Capture the cell that displays the provided text and extract its [x, y] central coordinate. 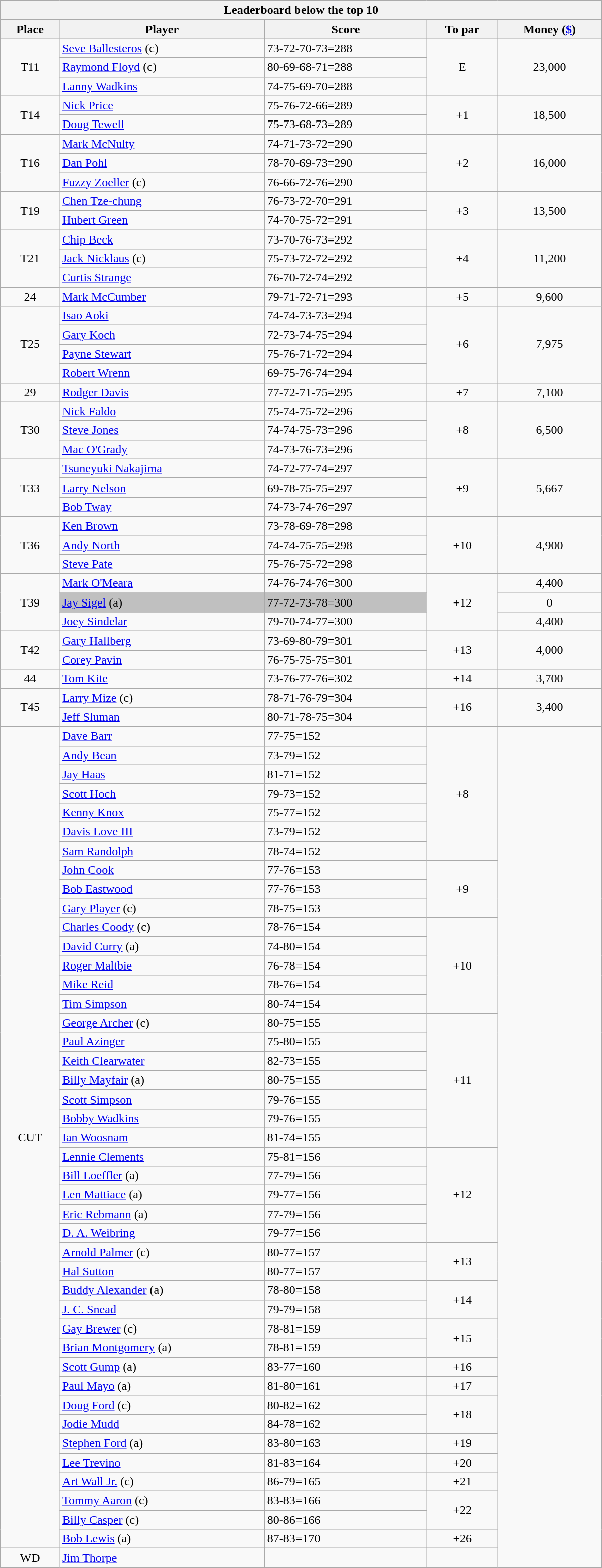
E [463, 67]
+6 [463, 344]
74-72-77-74=297 [345, 468]
Curtis Strange [162, 278]
75-76-75-72=298 [345, 564]
T16 [30, 163]
Stephen Ford (a) [162, 1443]
Art Wall Jr. (c) [162, 1482]
Lanny Wadkins [162, 86]
69-78-75-75=297 [345, 488]
80-74=154 [345, 1004]
Leaderboard below the top 10 [301, 10]
Dave Barr [162, 736]
75-80=155 [345, 1042]
76-75-75-75=301 [345, 660]
Len Mattiace (a) [162, 1195]
Tim Simpson [162, 1004]
John Cook [162, 870]
Brian Montgomery (a) [162, 1348]
73-72-70-73=288 [345, 48]
Andy North [162, 545]
Billy Mayfair (a) [162, 1080]
Keith Clearwater [162, 1061]
Nick Price [162, 105]
+15 [463, 1338]
Money ($) [550, 29]
Mac O'Grady [162, 449]
T11 [30, 67]
+26 [463, 1539]
72-73-74-75=294 [345, 335]
Mark O'Meara [162, 583]
7,975 [550, 344]
82-73=155 [345, 1061]
81-71=152 [345, 774]
D. A. Weibring [162, 1233]
Larry Mize (c) [162, 698]
Mark McNulty [162, 144]
23,000 [550, 67]
29 [30, 392]
80-86=166 [345, 1520]
+5 [463, 297]
Steve Jones [162, 430]
74-74-75-75=298 [345, 545]
+7 [463, 392]
78-74=152 [345, 851]
CUT [30, 1138]
T45 [30, 707]
76-70-72-74=292 [345, 278]
+20 [463, 1463]
73-78-69-78=298 [345, 526]
Tom Kite [162, 679]
74-74-73-73=294 [345, 316]
76-78=154 [345, 966]
Jack Nicklaus (c) [162, 259]
78-80=158 [345, 1290]
Corey Pavin [162, 660]
Chen Tze-chung [162, 201]
Scott Simpson [162, 1099]
24 [30, 297]
78-75=153 [345, 908]
80-82=162 [345, 1405]
Nick Faldo [162, 411]
+1 [463, 115]
Jeff Sluman [162, 717]
78-70-69-73=290 [345, 163]
Mike Reid [162, 985]
73-69-80-79=301 [345, 641]
Bobby Wadkins [162, 1118]
74-71-73-72=290 [345, 144]
77-72-71-75=295 [345, 392]
Place [30, 29]
13,500 [550, 210]
Gary Koch [162, 335]
87-83=170 [345, 1539]
Buddy Alexander (a) [162, 1290]
74-80=154 [345, 946]
77-75=152 [345, 736]
75-76-72-66=289 [345, 105]
Paul Mayo (a) [162, 1386]
74-74-75-73=296 [345, 430]
+17 [463, 1386]
74-70-75-72=291 [345, 220]
Tsuneyuki Nakajima [162, 468]
Doug Tewell [162, 125]
4,900 [550, 545]
Hubert Green [162, 220]
Lennie Clements [162, 1156]
J. C. Snead [162, 1309]
Bill Loeffler (a) [162, 1176]
+11 [463, 1080]
73-76-77-76=302 [345, 679]
74-76-74-76=300 [345, 583]
11,200 [550, 259]
WD [30, 1558]
76-66-72-76=290 [345, 182]
Fuzzy Zoeller (c) [162, 182]
81-83=164 [345, 1463]
Scott Gump (a) [162, 1367]
Andy Bean [162, 755]
T42 [30, 650]
76-73-72-70=291 [345, 201]
Gary Hallberg [162, 641]
Steve Pate [162, 564]
Robert Wrenn [162, 373]
86-79=165 [345, 1482]
18,500 [550, 115]
Hal Sutton [162, 1271]
81-80=161 [345, 1386]
Jim Thorpe [162, 1558]
T21 [30, 259]
75-77=152 [345, 812]
T14 [30, 115]
Davis Love III [162, 831]
+21 [463, 1482]
5,667 [550, 488]
Payne Stewart [162, 354]
Jay Sigel (a) [162, 602]
79-71-72-71=293 [345, 297]
David Curry (a) [162, 946]
78-71-76-79=304 [345, 698]
Larry Nelson [162, 488]
80-69-68-71=288 [345, 67]
9,600 [550, 297]
Kenny Knox [162, 812]
4,000 [550, 650]
T30 [30, 430]
6,500 [550, 430]
79-73=152 [345, 793]
Charles Coody (c) [162, 927]
T25 [30, 344]
84-78=162 [345, 1424]
75-73-72-72=292 [345, 259]
Isao Aoki [162, 316]
0 [550, 602]
Doug Ford (c) [162, 1405]
79-79=158 [345, 1309]
Ken Brown [162, 526]
T19 [30, 210]
+4 [463, 259]
83-83=166 [345, 1501]
T33 [30, 488]
75-76-71-72=294 [345, 354]
Bob Tway [162, 507]
Eric Rebmann (a) [162, 1214]
3,400 [550, 707]
83-77=160 [345, 1367]
74-73-74-76=297 [345, 507]
Player [162, 29]
Bob Eastwood [162, 889]
79-70-74-77=300 [345, 622]
+22 [463, 1510]
Mark McCumber [162, 297]
Seve Ballesteros (c) [162, 48]
Scott Hoch [162, 793]
T36 [30, 545]
83-80=163 [345, 1443]
Arnold Palmer (c) [162, 1252]
Gary Player (c) [162, 908]
81-74=155 [345, 1137]
George Archer (c) [162, 1023]
+2 [463, 163]
Dan Pohl [162, 163]
Gay Brewer (c) [162, 1329]
Jodie Mudd [162, 1424]
+19 [463, 1443]
3,700 [550, 679]
69-75-76-74=294 [345, 373]
74-75-69-70=288 [345, 86]
Score [345, 29]
Joey Sindelar [162, 622]
80-71-78-75=304 [345, 717]
74-73-76-73=296 [345, 449]
44 [30, 679]
T39 [30, 602]
+3 [463, 210]
Chip Beck [162, 239]
75-73-68-73=289 [345, 125]
Paul Azinger [162, 1042]
Tommy Aaron (c) [162, 1501]
75-81=156 [345, 1156]
Raymond Floyd (c) [162, 67]
Roger Maltbie [162, 966]
Sam Randolph [162, 851]
75-74-75-72=296 [345, 411]
7,100 [550, 392]
To par [463, 29]
Lee Trevino [162, 1463]
Ian Woosnam [162, 1137]
73-70-76-73=292 [345, 239]
Billy Casper (c) [162, 1520]
16,000 [550, 163]
Jay Haas [162, 774]
Rodger Davis [162, 392]
+18 [463, 1414]
77-72-73-78=300 [345, 602]
Bob Lewis (a) [162, 1539]
